Scan for the cell matching the given text and deliver its (X, Y) coordinate at center. 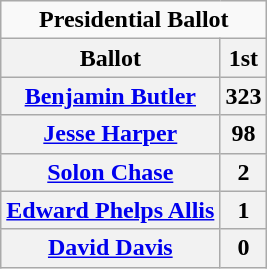
0 (244, 248)
1 (244, 210)
Jesse Harper (110, 134)
98 (244, 134)
Presidential Ballot (134, 20)
Benjamin Butler (110, 96)
2 (244, 172)
Solon Chase (110, 172)
David Davis (110, 248)
1st (244, 58)
Edward Phelps Allis (110, 210)
Ballot (110, 58)
323 (244, 96)
